Identify which cell holds the provided text, then report its (x, y) central coordinate. 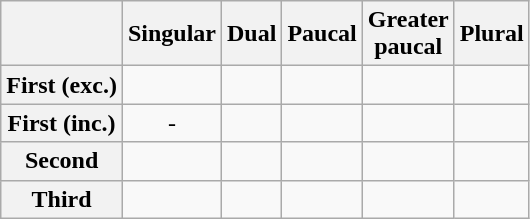
Singular (172, 34)
First (exc.) (62, 85)
Paucal (322, 34)
First (inc.) (62, 123)
- (172, 123)
Third (62, 199)
Plural (492, 34)
Dual (252, 34)
Second (62, 161)
Greaterpaucal (408, 34)
